Determine the (X, Y) coordinate at the center of the cell enclosing the given text.  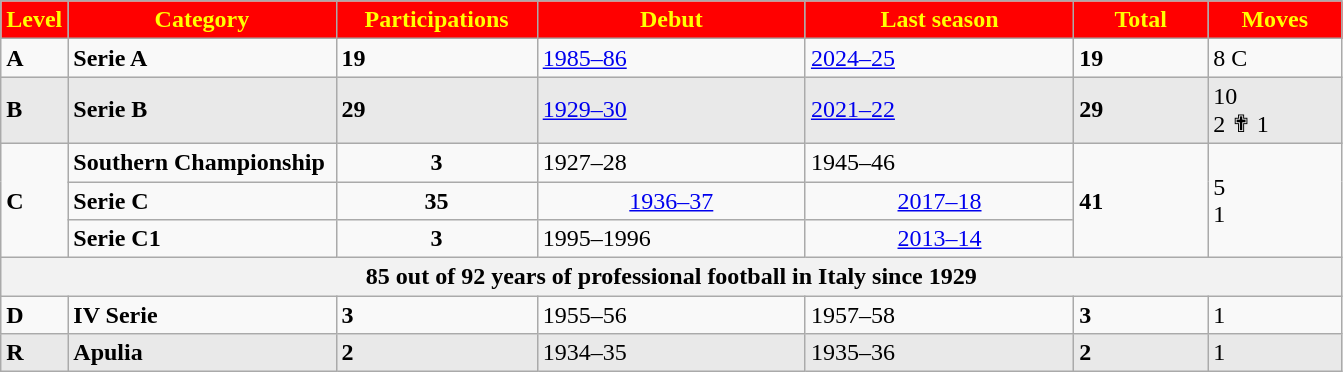
8 C (1275, 58)
1929–30 (671, 110)
2021–22 (939, 110)
85 out of 92 years of professional football in Italy since 1929 (672, 277)
1955–56 (671, 315)
1985–86 (671, 58)
Last season (939, 20)
10 2 ✟ 1 (1275, 110)
Total (1141, 20)
Participations (436, 20)
Serie B (202, 110)
Serie C1 (202, 239)
C (34, 200)
Level (34, 20)
1995–1996 (671, 239)
R (34, 353)
5 1 (1275, 200)
Moves (1275, 20)
IV Serie (202, 315)
1935–36 (939, 353)
35 (436, 201)
2017–18 (939, 201)
1957–58 (939, 315)
2013–14 (939, 239)
1934–35 (671, 353)
Category (202, 20)
Debut (671, 20)
B (34, 110)
1936–37 (671, 201)
Southern Championship (202, 162)
Serie C (202, 201)
Serie A (202, 58)
A (34, 58)
41 (1141, 200)
1945–46 (939, 162)
1927–28 (671, 162)
2024–25 (939, 58)
Apulia (202, 353)
D (34, 315)
